Find where the given text appears and provide that cell's center as [x, y] coordinate. 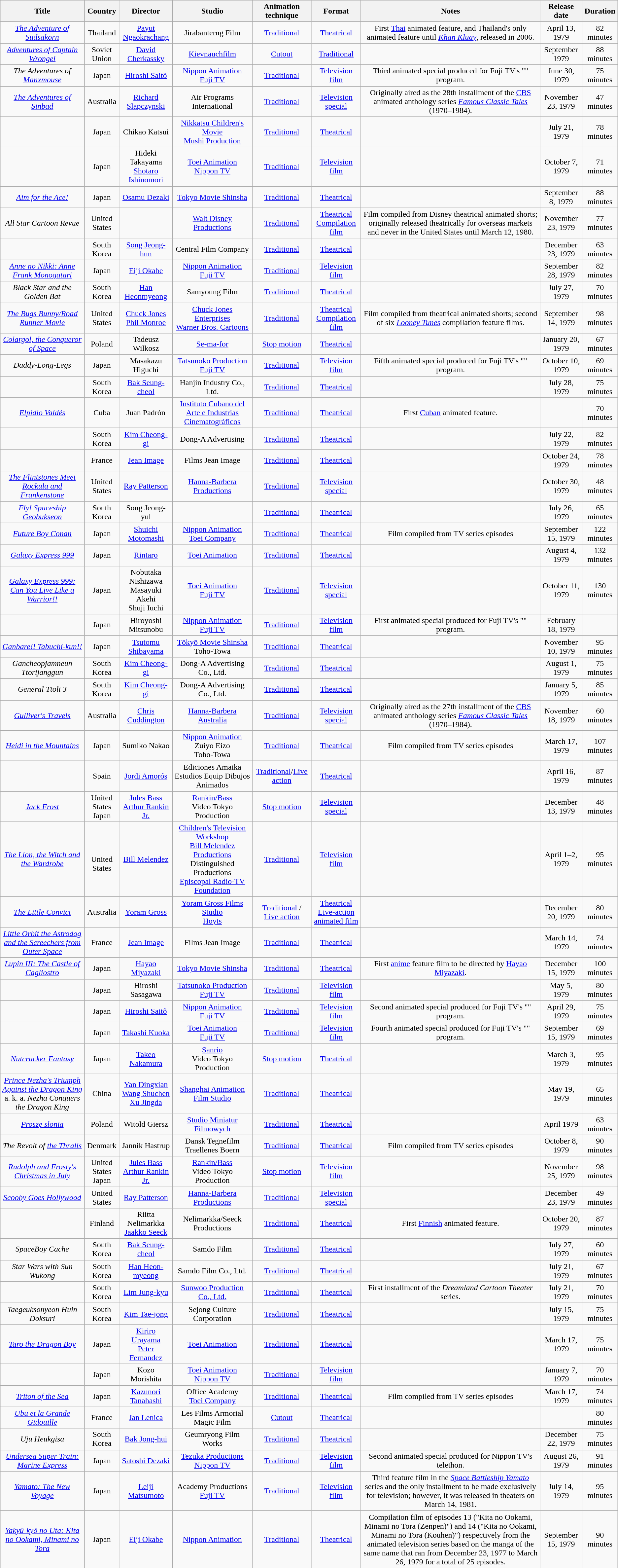
Jordi Amorós [146, 776]
Hiroyoshi Mitsunobu [146, 625]
June 30, 1979 [561, 75]
Hanna-Barbera Australia [212, 715]
Children's Television Workshop Bill Melendez Productions Distinguished Productions Episcopal Radio-TV Foundation [212, 859]
July 28, 1979 [561, 387]
April 29, 1979 [561, 1011]
August 1, 1979 [561, 668]
First animated special produced for Fuji TV's "" program. [450, 625]
October 20, 1979 [561, 1223]
Shuichi Motomashi [146, 534]
Traditional/Live action [282, 776]
Instituto Cubano del Arte e Industrias Cinematográficos [212, 413]
Dong-A Advertising [212, 439]
Animation technique [282, 11]
October 30, 1979 [561, 486]
Masakazu Higuchi [146, 365]
April 16, 1979 [561, 776]
April 13, 1979 [561, 32]
Third animated special produced for Fuji TV's "" program. [450, 75]
Studio Miniatur Filmowych [212, 1124]
Spain [102, 776]
January 5, 1979 [561, 689]
Lim Jung-kyu [146, 1292]
September 1979 [561, 54]
Ubu et la Grande Gidouille [42, 1418]
Walt Disney Productions [212, 223]
January 20, 1979 [561, 344]
Payut Ngaokrachang [146, 32]
Rintaro [146, 555]
Jan Lenica [146, 1418]
December 13, 1979 [561, 807]
Sejong Culture Corporation [212, 1314]
The Lion, the Witch and the Wardrobe [42, 859]
Dansk TegnefilmTraellenes Boern [212, 1146]
Samdo Film Co., Ltd. [212, 1271]
71 minutes [600, 166]
Tadeusz Wilkosz [146, 344]
Juan Padrón [146, 413]
Nippon Animation [212, 1539]
The Adventures of Manxmouse [42, 75]
Yakyū-kyō no Uta: Kita no Ookami, Minami no Tora [42, 1539]
December 20, 1979 [561, 912]
December 22, 1979 [561, 1439]
December 15, 1979 [561, 968]
Kazunori Tanahashi [146, 1396]
First Thai animated feature, and Thailand's only animated feature until Khan Kluay, released in 2006. [450, 32]
Soviet Union [102, 54]
Jirabanterng Film [212, 32]
Originally aired as the 28th installment of the CBS animated anthology series Famous Classic Tales (1970–1984). [450, 101]
May 19, 1979 [561, 1093]
Jack Frost [42, 807]
Geumryong Film Works [212, 1439]
Han Heonmyeong [146, 292]
May 5, 1979 [561, 990]
Shanghai Animation Film Studio [212, 1093]
Riitta Nelimarkka Jaakko Seeck [146, 1223]
Leiji Matsumoto [146, 1491]
November 10, 1979 [561, 646]
Jannik Hastrup [146, 1146]
Galaxy Express 999: Can You Live Like a Warrior!! [42, 590]
Proszę słonia [42, 1124]
October 10, 1979 [561, 365]
Samyoung Film [212, 292]
107 minutes [600, 746]
July 26, 1979 [561, 512]
First installment of the Dreamland Cartoon Theater series. [450, 1292]
85 minutes [600, 689]
Second animated special produced for Nippon TV's telethon. [450, 1461]
Second animated special produced for Fuji TV's "" program. [450, 1011]
First Finnish animated feature. [450, 1223]
Traditional / Live action [282, 912]
March 3, 1979 [561, 1059]
Air Programs International [212, 101]
Sanrio Video Tokyo Production [212, 1059]
77 minutes [600, 223]
Anne no Nikki: Anne Frank Monogatari [42, 270]
Format [336, 11]
Thailand [102, 32]
Nippon Animation Zuiyo Eizo Toho-Towa [212, 746]
Yan Dingxian Wang Shuchen Xu Jingda [146, 1093]
Central Film Company [212, 249]
April 1979 [561, 1124]
Office Academy Toei Company [212, 1396]
Satoshi Dezaki [146, 1461]
Tezuka Productions Nippon TV [212, 1461]
Les Films Armorial Magic Film [212, 1418]
Nippon Animation Toei Company [212, 534]
September 8, 1979 [561, 197]
The Flintstones Meet Rockula and Frankenstone [42, 486]
Taegeuksonyeon Huin Doksuri [42, 1314]
Tsutomu Shibayama [146, 646]
Nelimarkka/Seeck Productions [212, 1223]
Duration [600, 11]
April 1–2, 1979 [561, 859]
July 15, 1979 [561, 1314]
October 11, 1979 [561, 590]
SpaceBoy Cache [42, 1249]
91 minutes [600, 1461]
Kiriro Urayama Peter Fernandez [146, 1344]
Notes [450, 11]
Finland [102, 1223]
Gancheopjamneun Ttorijanggun [42, 668]
Galaxy Express 999 [42, 555]
General Ttoli 3 [42, 689]
China [102, 1093]
Gulliver's Travels [42, 715]
August 26, 1979 [561, 1461]
September 14, 1979 [561, 318]
July 14, 1979 [561, 1491]
Uju Heukgisa [42, 1439]
Hayao Miyazaki [146, 968]
First Cuban animated feature. [450, 413]
Lupin III: The Castle of Cagliostro [42, 968]
Undersea Super Train: Marine Express [42, 1461]
Little Orbit the Astrodog and the Screechers from Outer Space [42, 942]
Se-ma-for [212, 344]
November 25, 1979 [561, 1171]
Taro the Dragon Boy [42, 1344]
Chikao Katsui [146, 132]
Director [146, 11]
February 18, 1979 [561, 625]
Release date [561, 11]
Kozo Morishita [146, 1375]
Scooby Goes Hollywood [42, 1197]
October 7, 1979 [561, 166]
Chuck Jones Enterprises Warner Bros. Cartoons [212, 318]
Originally aired as the 27th installment of the CBS animated anthology series Famous Classic Tales (1970–1984). [450, 715]
Academy Productions Fuji TV [212, 1491]
Daddy-Long-Legs [42, 365]
Richard Slapczynski [146, 101]
Hanjin Industry Co., Ltd. [212, 387]
Song Jeong-hun [146, 249]
Takashi Kuoka [146, 1033]
132 minutes [600, 555]
122 minutes [600, 534]
January 7, 1979 [561, 1375]
Samdo Film [212, 1249]
Fifth animated special produced for Fuji TV's "" program. [450, 365]
Colargol, the Conqueror of Space [42, 344]
The Adventure of Sudsakorn [42, 32]
Osamu Dezaki [146, 197]
October 8, 1979 [561, 1146]
100 minutes [600, 968]
Bill Melendez [146, 859]
Nobutaka Nishizawa Masayuki Akehi Shuji Iuchi [146, 590]
Fly! Spaceship Geobukseon [42, 512]
Future Boy Conan [42, 534]
Elpidio Valdés [42, 413]
Film compiled from theatrical animated shorts; second of six Looney Tunes compilation feature films. [450, 318]
Nutcracker Fantasy [42, 1059]
Yoram Gross [146, 912]
The Bugs Bunny/Road Runner Movie [42, 318]
July 22, 1979 [561, 439]
November 18, 1979 [561, 715]
Ganbare!! Tabuchi-kun!! [42, 646]
49 minutes [600, 1197]
Han Heon-myeong [146, 1271]
Star Wars with Sun Wukong [42, 1271]
Theatrical Live-action animated film [336, 912]
Kievnauchfilm [212, 54]
The Little Convict [42, 912]
47 minutes [600, 101]
David Cherkassky [146, 54]
Adventures of Captain Wrongel [42, 54]
Cuba [102, 413]
Chris Cuddington [146, 715]
Black Star and the Golden Bat [42, 292]
First anime feature film to be directed by Hayao Miyazaki. [450, 968]
Aim for the Ace! [42, 197]
Studio [212, 11]
Title [42, 11]
Country [102, 11]
March 14, 1979 [561, 942]
Sunwoo Production Co., Ltd. [212, 1292]
The Adventures of Sinbad [42, 101]
Fourth animated special produced for Fuji TV's "" program. [450, 1033]
August 4, 1979 [561, 555]
Ediciones Amaika Estudios Equip Dibujos Animados [212, 776]
Song Jeong-yul [146, 512]
Witold Giersz [146, 1124]
Triton of the Sea [42, 1396]
The Revolt of the Thralls [42, 1146]
Denmark [102, 1146]
Rudolph and Frosty's Christmas in July [42, 1171]
All Star Cartoon Revue [42, 223]
Sumiko Nakao [146, 746]
130 minutes [600, 590]
Chuck Jones Phil Monroe [146, 318]
October 24, 1979 [561, 460]
Hideki Takayama Shotaro Ishinomori [146, 166]
September 28, 1979 [561, 270]
Prince Nezha's Triumph Against the Dragon King a. k. a. Nezha Conquers the Dragon King [42, 1093]
Bak Jong-hui [146, 1439]
Yoram Gross Films Studio Hoyts [212, 912]
Tōkyō Movie Shinsha Toho-Towa [212, 646]
Nippon AnimationFuji TV [212, 75]
Kim Tae-jong [146, 1314]
Hiroshi Sasagawa [146, 990]
Yamato: The New Voyage [42, 1491]
Heidi in the Mountains [42, 746]
Takeo Nakamura [146, 1059]
Nikkatsu Children's Movie Mushi Production [212, 132]
